From the cell containing the given text, extract its center point as [X, Y] coordinate. 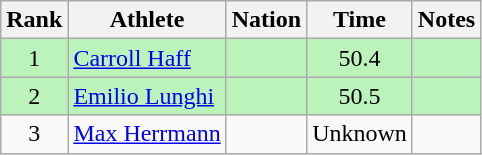
Athlete [147, 20]
3 [34, 134]
Nation [266, 20]
Max Herrmann [147, 134]
Emilio Lunghi [147, 96]
1 [34, 58]
Notes [446, 20]
50.4 [360, 58]
Carroll Haff [147, 58]
2 [34, 96]
Time [360, 20]
Unknown [360, 134]
50.5 [360, 96]
Rank [34, 20]
